Detect which cell encompasses the target text, then output its [x, y] center coordinate. 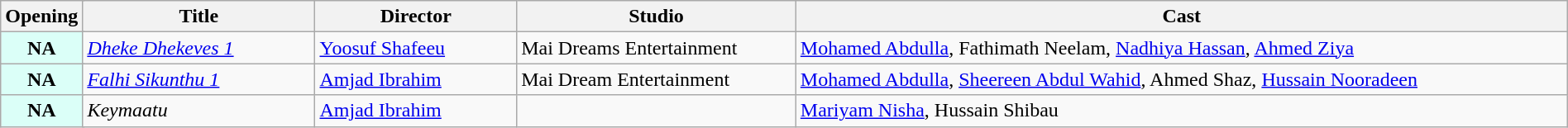
Director [416, 17]
Mohamed Abdulla, Fathimath Neelam, Nadhiya Hassan, Ahmed Ziya [1181, 48]
Mai Dream Entertainment [657, 79]
Cast [1181, 17]
Studio [657, 17]
Dheke Dhekeves 1 [198, 48]
Title [198, 17]
Yoosuf Shafeeu [416, 48]
Mariyam Nisha, Hussain Shibau [1181, 111]
Keymaatu [198, 111]
Falhi Sikunthu 1 [198, 79]
Opening [41, 17]
Mai Dreams Entertainment [657, 48]
Mohamed Abdulla, Sheereen Abdul Wahid, Ahmed Shaz, Hussain Nooradeen [1181, 79]
